For the text-containing cell, return its midpoint in (x, y) coordinate format. 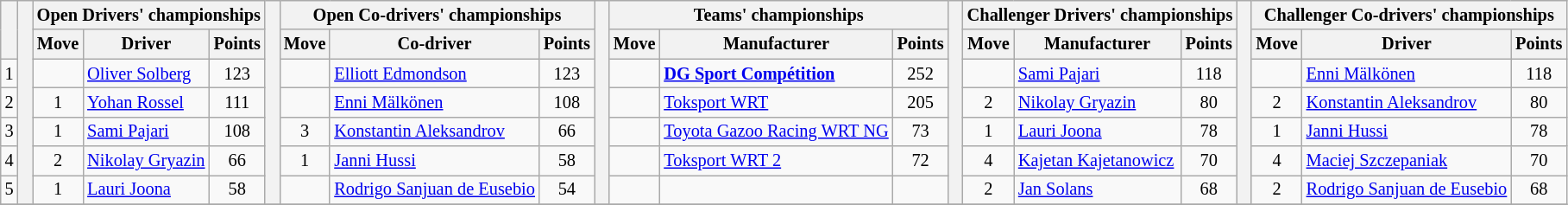
54 (567, 189)
Teams' championships (778, 15)
Challenger Drivers' championships (1099, 15)
205 (921, 102)
Challenger Co-drivers' championships (1408, 15)
5 (9, 189)
Open Co-drivers' championships (437, 15)
Elliott Edmondson (434, 74)
111 (237, 102)
Yohan Rossel (146, 102)
Toyota Gazoo Racing WRT NG (776, 131)
Co-driver (434, 44)
73 (921, 131)
Jan Solans (1098, 189)
Toksport WRT (776, 102)
72 (921, 161)
DG Sport Compétition (776, 74)
Toksport WRT 2 (776, 161)
Oliver Solberg (146, 74)
Open Drivers' championships (148, 15)
Kajetan Kajetanowicz (1098, 161)
Maciej Szczepaniak (1407, 161)
252 (921, 74)
